Detect which cell encompasses the target text, then output its [x, y] center coordinate. 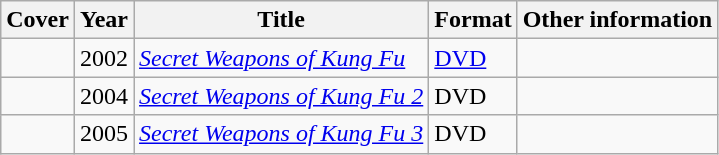
Secret Weapons of Kung Fu 2 [282, 96]
2002 [104, 58]
Cover [38, 20]
Format [473, 20]
Title [282, 20]
Other information [618, 20]
2005 [104, 134]
Year [104, 20]
2004 [104, 96]
Secret Weapons of Kung Fu 3 [282, 134]
Secret Weapons of Kung Fu [282, 58]
